Detect which cell encompasses the target text, then output its [x, y] center coordinate. 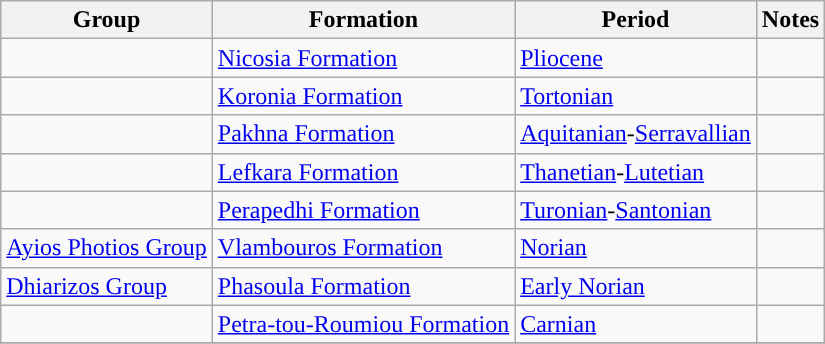
Group [107, 20]
Perapedhi Formation [363, 210]
Early Norian [636, 286]
Ayios Photios Group [107, 248]
Koronia Formation [363, 96]
Norian [636, 248]
Carnian [636, 324]
Pakhna Formation [363, 134]
Pliocene [636, 58]
Thanetian-Lutetian [636, 172]
Dhiarizos Group [107, 286]
Lefkara Formation [363, 172]
Notes [790, 20]
Nicosia Formation [363, 58]
Petra-tou-Roumiou Formation [363, 324]
Formation [363, 20]
Tortonian [636, 96]
Period [636, 20]
Phasoula Formation [363, 286]
Aquitanian-Serravallian [636, 134]
Vlambouros Formation [363, 248]
Turonian-Santonian [636, 210]
